Scan for the cell matching the given text and deliver its (x, y) coordinate at center. 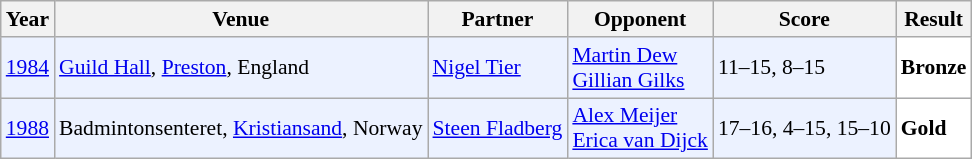
1988 (28, 128)
17–16, 4–15, 15–10 (804, 128)
Martin Dew Gillian Gilks (640, 68)
Partner (498, 19)
Year (28, 19)
Venue (240, 19)
Nigel Tier (498, 68)
Alex Meijer Erica van Dijck (640, 128)
Bronze (934, 68)
Score (804, 19)
Guild Hall, Preston, England (240, 68)
Steen Fladberg (498, 128)
Opponent (640, 19)
Badmintonsenteret, Kristiansand, Norway (240, 128)
Result (934, 19)
11–15, 8–15 (804, 68)
Gold (934, 128)
1984 (28, 68)
